Output the [x, y] coordinate of the center of the cell containing the given text.  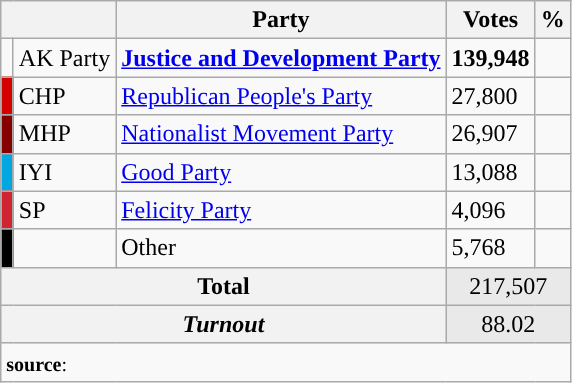
SP [64, 210]
Other [281, 248]
source: [286, 362]
139,948 [490, 58]
% [552, 20]
88.02 [508, 324]
4,096 [490, 210]
Party [281, 20]
IYI [64, 172]
5,768 [490, 248]
Total [224, 286]
26,907 [490, 134]
CHP [64, 96]
MHP [64, 134]
Nationalist Movement Party [281, 134]
Votes [490, 20]
Good Party [281, 172]
Felicity Party [281, 210]
AK Party [64, 58]
27,800 [490, 96]
Turnout [224, 324]
Justice and Development Party [281, 58]
Republican People's Party [281, 96]
217,507 [508, 286]
13,088 [490, 172]
